Detect which cell encompasses the target text, then output its (x, y) center coordinate. 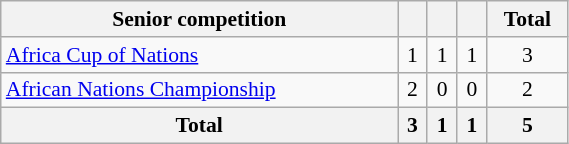
Senior competition (200, 19)
Africa Cup of Nations (200, 55)
African Nations Championship (200, 90)
5 (528, 126)
